From the cell containing the given text, extract its center point as [x, y] coordinate. 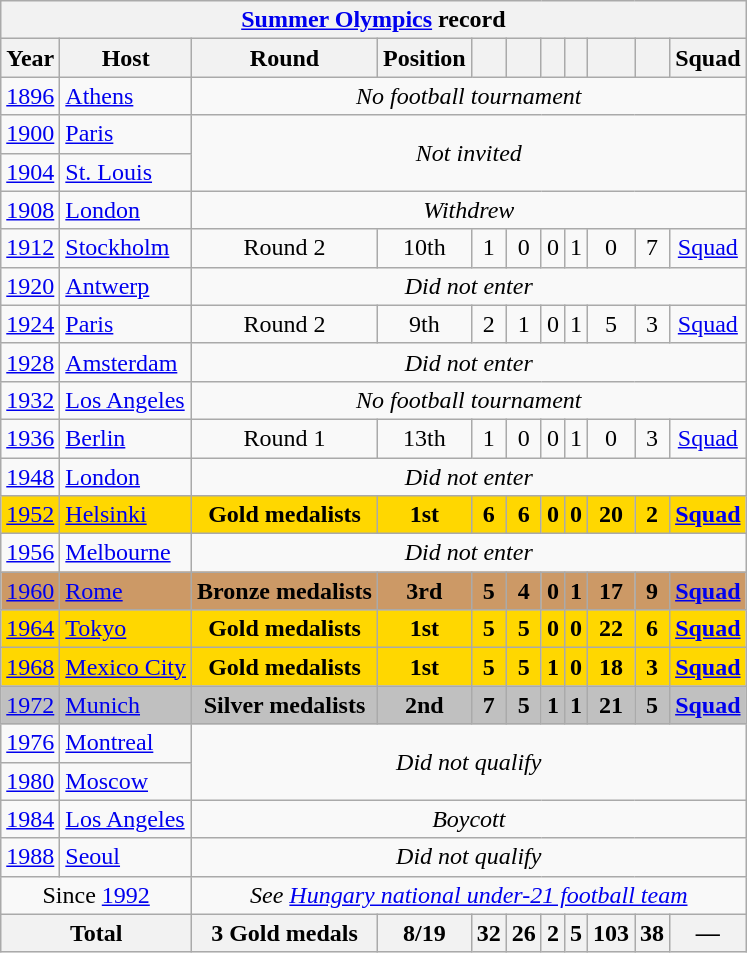
1904 [30, 172]
Mexico City [126, 667]
1972 [30, 705]
1936 [30, 438]
Not invited [470, 153]
Montreal [126, 743]
1988 [30, 857]
1980 [30, 781]
Boycott [470, 819]
Helsinki [126, 515]
See Hungary national under-21 football team [470, 895]
Melbourne [126, 553]
Seoul [126, 857]
26 [524, 933]
3 Gold medals [285, 933]
18 [610, 667]
1908 [30, 210]
Silver medalists [285, 705]
17 [610, 591]
9 [652, 591]
Athens [126, 96]
Round [285, 58]
1912 [30, 248]
103 [610, 933]
Total [96, 933]
Moscow [126, 781]
Host [126, 58]
38 [652, 933]
Withdrew [470, 210]
1924 [30, 324]
2nd [424, 705]
20 [610, 515]
Position [424, 58]
1952 [30, 515]
8/19 [424, 933]
1976 [30, 743]
1928 [30, 362]
1932 [30, 400]
Amsterdam [126, 362]
Munich [126, 705]
Bronze medalists [285, 591]
1948 [30, 477]
1960 [30, 591]
4 [524, 591]
1956 [30, 553]
— [708, 933]
Antwerp [126, 286]
1968 [30, 667]
10th [424, 248]
Summer Olympics record [374, 20]
1984 [30, 819]
Round 1 [285, 438]
Rome [126, 591]
1964 [30, 629]
1920 [30, 286]
21 [610, 705]
1900 [30, 134]
Tokyo [126, 629]
St. Louis [126, 172]
9th [424, 324]
Since 1992 [96, 895]
22 [610, 629]
32 [488, 933]
13th [424, 438]
Berlin [126, 438]
1896 [30, 96]
Stockholm [126, 248]
Year [30, 58]
3rd [424, 591]
